From the cell containing the given text, extract its center point as [x, y] coordinate. 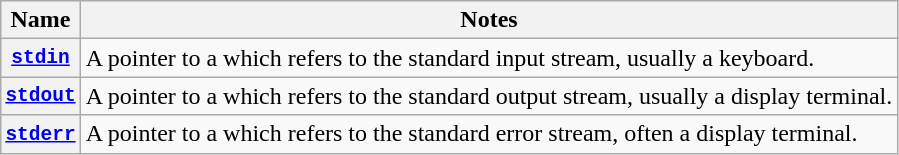
stdout [41, 96]
A pointer to a which refers to the standard output stream, usually a display terminal. [489, 96]
Name [41, 20]
A pointer to a which refers to the standard input stream, usually a keyboard. [489, 58]
stdin [41, 58]
stderr [41, 134]
A pointer to a which refers to the standard error stream, often a display terminal. [489, 134]
Notes [489, 20]
